Identify which cell holds the provided text, then report its [x, y] central coordinate. 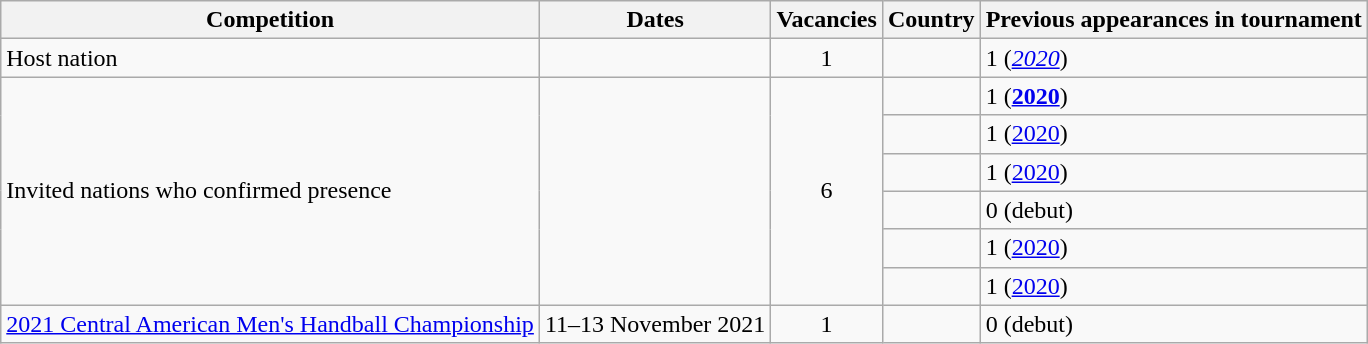
Previous appearances in tournament [1174, 20]
Competition [270, 20]
Vacancies [827, 20]
Country [931, 20]
2021 Central American Men's Handball Championship [270, 324]
Invited nations who confirmed presence [270, 191]
Dates [654, 20]
11–13 November 2021 [654, 324]
Host nation [270, 58]
6 [827, 191]
